Return the [x, y] coordinate for the center point of the cell that contains the specified text.  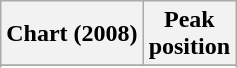
Peakposition [189, 34]
Chart (2008) [72, 34]
